From the cell containing the given text, extract its center point as (X, Y) coordinate. 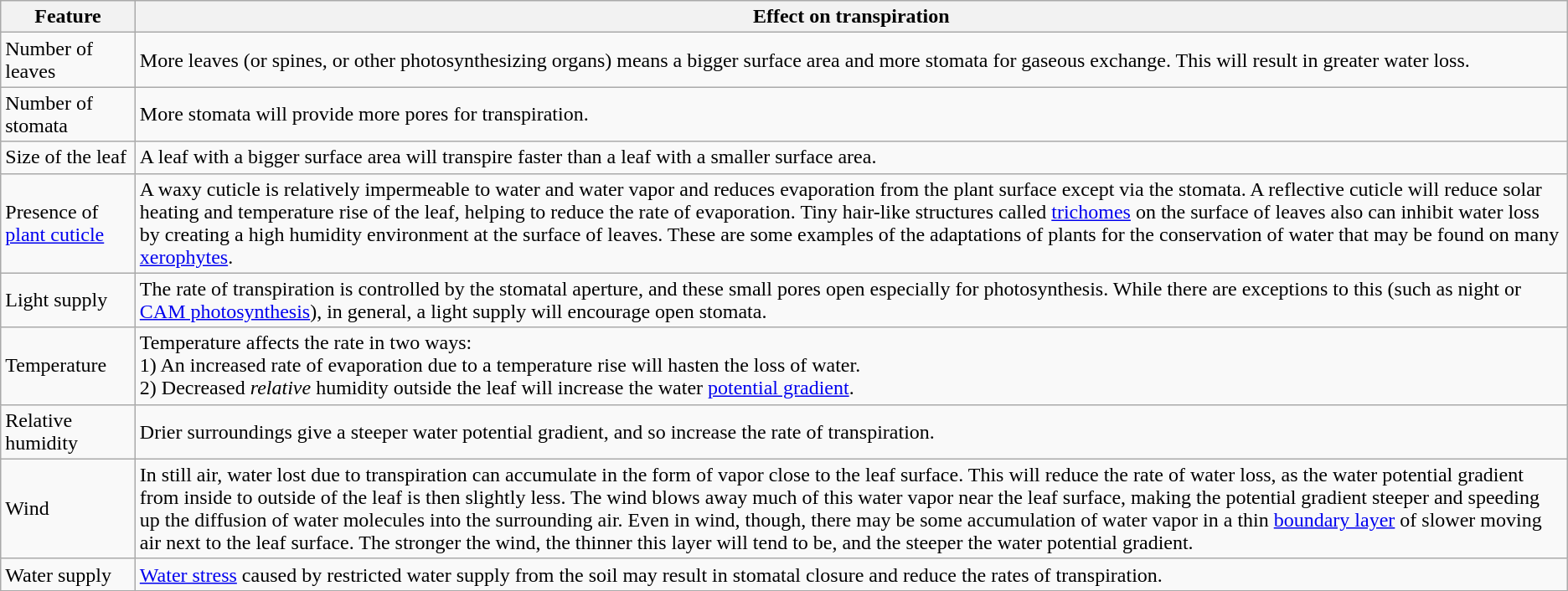
Temperature (69, 366)
Number of stomata (69, 114)
Water supply (69, 574)
Number of leaves (69, 60)
Water stress caused by restricted water supply from the soil may result in stomatal closure and reduce the rates of transpiration. (851, 574)
Drier surroundings give a steeper water potential gradient, and so increase the rate of transpiration. (851, 432)
A leaf with a bigger surface area will transpire faster than a leaf with a smaller surface area. (851, 157)
Effect on transpiration (851, 17)
Feature (69, 17)
Wind (69, 509)
Light supply (69, 300)
Presence of plant cuticle (69, 223)
Relative humidity (69, 432)
Size of the leaf (69, 157)
More stomata will provide more pores for transpiration. (851, 114)
